Return [x, y] of the center of cell containing provided text 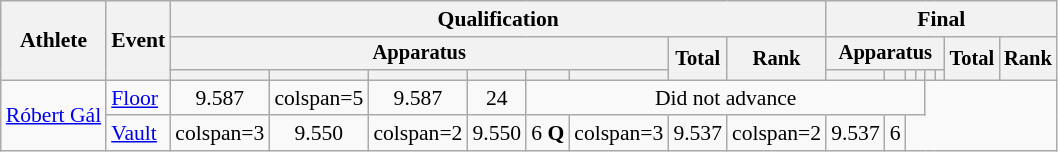
6 Q [548, 134]
Event [138, 40]
6 [896, 134]
colspan=5 [318, 98]
Qualification [498, 19]
Róbert Gál [54, 116]
Final [942, 19]
Athlete [54, 40]
24 [496, 98]
Floor [138, 98]
Did not advance [726, 98]
Vault [138, 134]
